Provide the [x, y] coordinate of the cell's center where the given text is located.  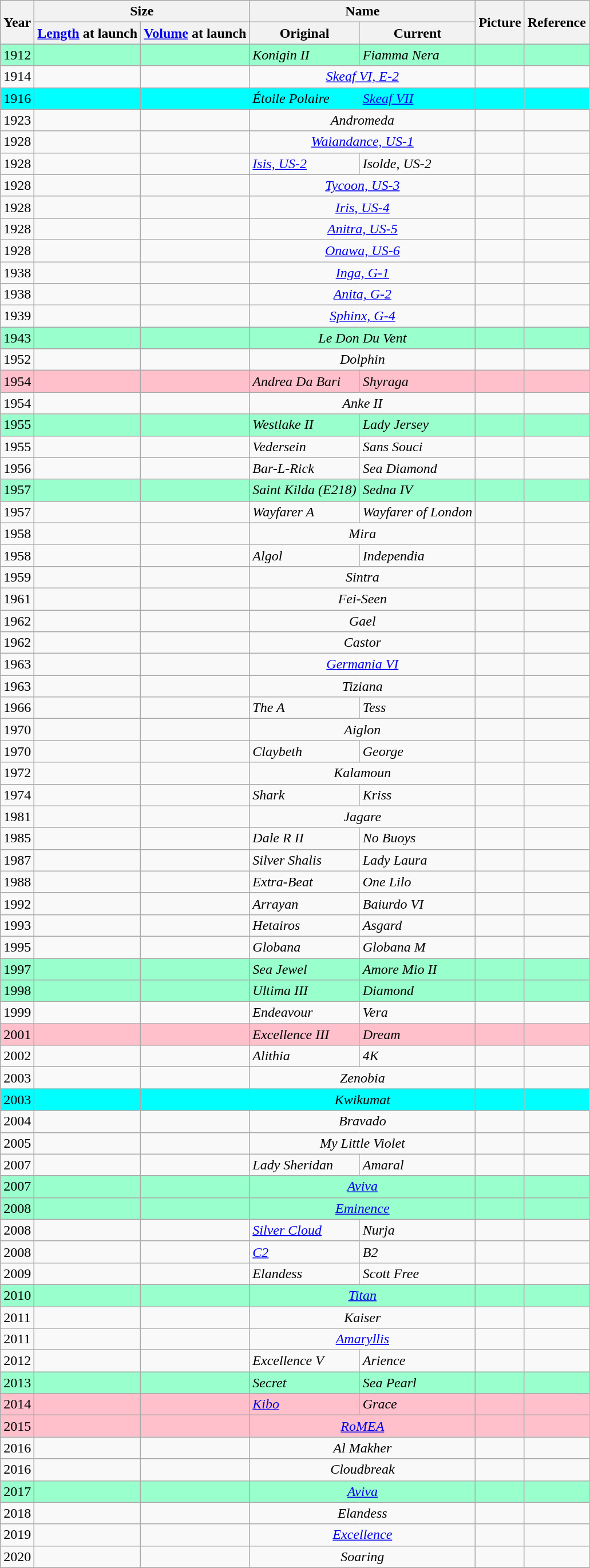
1995 [17, 947]
Claybeth [304, 751]
Diamond [418, 991]
Kriss [418, 795]
1974 [17, 795]
Castor [363, 643]
2012 [17, 1361]
1914 [17, 77]
1961 [17, 599]
Fei-Seen [363, 599]
Asgard [418, 925]
Kalamoun [363, 773]
Germania VI [363, 664]
Soaring [363, 1557]
1987 [17, 860]
Anke II [363, 403]
1923 [17, 120]
Sintra [363, 577]
Dale R II [304, 838]
Excellence V [304, 1361]
Sea Pearl [418, 1383]
Globana M [418, 947]
Vera [418, 1013]
Anitra, US-5 [363, 229]
Isolde, US-2 [418, 164]
C2 [304, 1252]
Sphinx, G-4 [363, 316]
Alithia [304, 1056]
2014 [17, 1404]
Excellence III [304, 1034]
2015 [17, 1426]
Lady Sheridan [304, 1165]
1952 [17, 360]
Silver Cloud [304, 1230]
1992 [17, 904]
Sea Jewel [304, 969]
1939 [17, 316]
2010 [17, 1295]
Grace [418, 1404]
1998 [17, 991]
Waiandance, US-1 [363, 142]
Volume at launch [195, 33]
Aiglon [363, 730]
1981 [17, 817]
Secret [304, 1383]
Amore Mio II [418, 969]
2017 [17, 1491]
2002 [17, 1056]
Bravado [363, 1121]
2005 [17, 1143]
1959 [17, 577]
Étoile Polaire [304, 98]
1966 [17, 708]
Wayfarer of London [418, 512]
1997 [17, 969]
Andromeda [363, 120]
Saint Kilda (E218) [304, 490]
The A [304, 708]
Kaiser [363, 1317]
1943 [17, 338]
1972 [17, 773]
Tiziana [363, 686]
Westlake II [304, 425]
Length at launch [88, 33]
Isis, US-2 [304, 164]
Gael [363, 620]
Amaryllis [363, 1339]
Extra-Beat [304, 882]
Year [17, 22]
Iris, US-4 [363, 207]
Independia [418, 555]
Lady Jersey [418, 425]
Amaral [418, 1165]
2013 [17, 1383]
Size [142, 11]
Eminence [363, 1208]
Ultima III [304, 991]
Sans Souci [418, 447]
Scott Free [418, 1273]
Konigin II [304, 55]
Tess [418, 708]
Excellence [363, 1535]
Skeaf VI, E-2 [363, 77]
Name [363, 11]
Sedna IV [418, 490]
Shyraga [418, 381]
2009 [17, 1273]
1999 [17, 1013]
Algol [304, 555]
RoMEA [363, 1426]
1993 [17, 925]
Globana [304, 947]
Kibo [304, 1404]
Arrayan [304, 904]
Baiurdo VI [418, 904]
1985 [17, 838]
Hetairos [304, 925]
Bar-L-Rick [304, 468]
Current [418, 33]
Shark [304, 795]
No Buoys [418, 838]
Jagare [363, 817]
1956 [17, 468]
B2 [418, 1252]
One Lilo [418, 882]
Cloudbreak [363, 1470]
Dolphin [363, 360]
Nurja [418, 1230]
2004 [17, 1121]
4K [418, 1056]
Zenobia [363, 1078]
Kwikumat [363, 1100]
2018 [17, 1513]
2019 [17, 1535]
Al Makher [363, 1448]
Endeavour [304, 1013]
Andrea Da Bari [304, 381]
Le Don Du Vent [363, 338]
Onawa, US-6 [363, 250]
Reference [556, 22]
Anita, G-2 [363, 295]
1988 [17, 882]
Arience [418, 1361]
Sea Diamond [418, 468]
Silver Shalis [304, 860]
Skeaf VII [418, 98]
My Little Violet [363, 1143]
Wayfarer A [304, 512]
2001 [17, 1034]
2020 [17, 1557]
1912 [17, 55]
Vedersein [304, 447]
Dream [418, 1034]
Lady Laura [418, 860]
Mira [363, 534]
Titan [363, 1295]
1916 [17, 98]
Inga, G-1 [363, 273]
Picture [500, 22]
Fiamma Nera [418, 55]
Tycoon, US-3 [363, 185]
Original [304, 33]
George [418, 751]
